Find where the given text appears and provide that cell's center as (X, Y) coordinate. 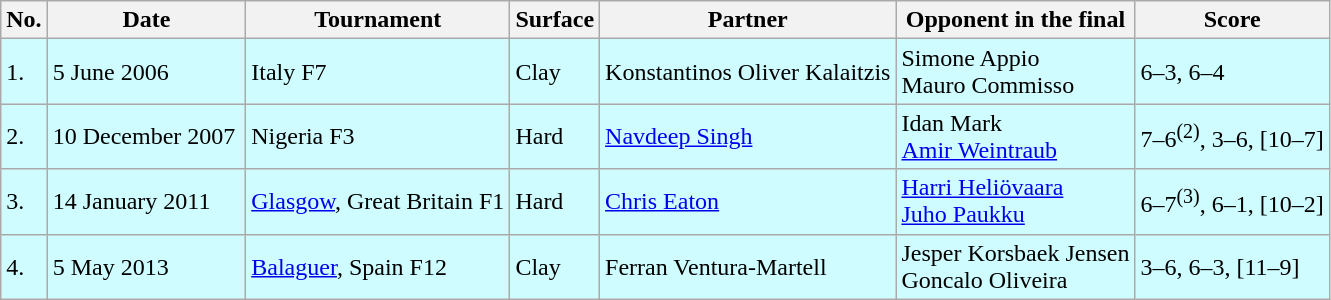
10 December 2007 (146, 136)
Harri Heliövaara Juho Paukku (1016, 202)
Chris Eaton (748, 202)
5 May 2013 (146, 266)
Tournament (378, 20)
4. (24, 266)
Simone Appio Mauro Commisso (1016, 72)
Ferran Ventura-Martell (748, 266)
Date (146, 20)
3–6, 6–3, [11–9] (1232, 266)
7–6(2), 3–6, [10–7] (1232, 136)
6–3, 6–4 (1232, 72)
Score (1232, 20)
Glasgow, Great Britain F1 (378, 202)
6–7(3), 6–1, [10–2] (1232, 202)
3. (24, 202)
2. (24, 136)
1. (24, 72)
Partner (748, 20)
Nigeria F3 (378, 136)
Surface (555, 20)
Opponent in the final (1016, 20)
Jesper Korsbaek Jensen Goncalo Oliveira (1016, 266)
Navdeep Singh (748, 136)
Italy F7 (378, 72)
Idan Mark Amir Weintraub (1016, 136)
No. (24, 20)
5 June 2006 (146, 72)
Balaguer, Spain F12 (378, 266)
14 January 2011 (146, 202)
Konstantinos Oliver Kalaitzis (748, 72)
